Find where the given text appears and provide that cell's center as [X, Y] coordinate. 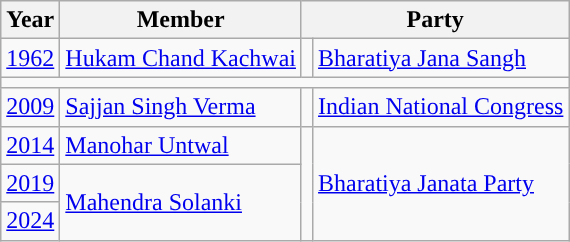
2024 [30, 221]
2019 [30, 183]
Hukam Chand Kachwai [181, 58]
Mahendra Solanki [181, 202]
2014 [30, 145]
Member [181, 20]
Indian National Congress [441, 107]
Bharatiya Janata Party [441, 183]
Manohar Untwal [181, 145]
Bharatiya Jana Sangh [441, 58]
Sajjan Singh Verma [181, 107]
1962 [30, 58]
2009 [30, 107]
Party [434, 20]
Year [30, 20]
